Output the [x, y] coordinate of the center of the cell containing the given text.  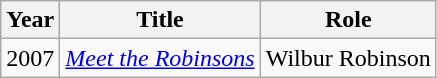
Wilbur Robinson [348, 58]
Meet the Robinsons [160, 58]
Title [160, 20]
2007 [30, 58]
Year [30, 20]
Role [348, 20]
